Pinpoint the cell where the given text exists, returning its (x, y) midpoint coordinate. 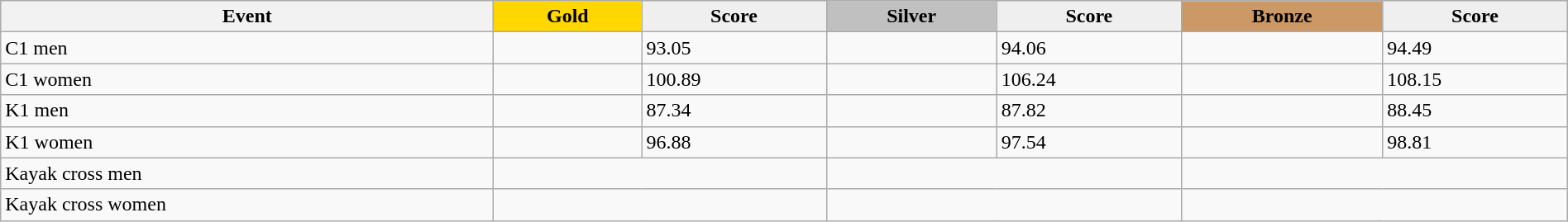
C1 women (247, 79)
94.06 (1088, 48)
100.89 (734, 79)
88.45 (1475, 111)
108.15 (1475, 79)
96.88 (734, 142)
Kayak cross women (247, 205)
93.05 (734, 48)
Gold (567, 17)
97.54 (1088, 142)
106.24 (1088, 79)
87.34 (734, 111)
Bronze (1282, 17)
C1 men (247, 48)
K1 men (247, 111)
Event (247, 17)
Kayak cross men (247, 173)
K1 women (247, 142)
98.81 (1475, 142)
Silver (911, 17)
94.49 (1475, 48)
87.82 (1088, 111)
